For the text-containing cell, return its midpoint in (X, Y) coordinate format. 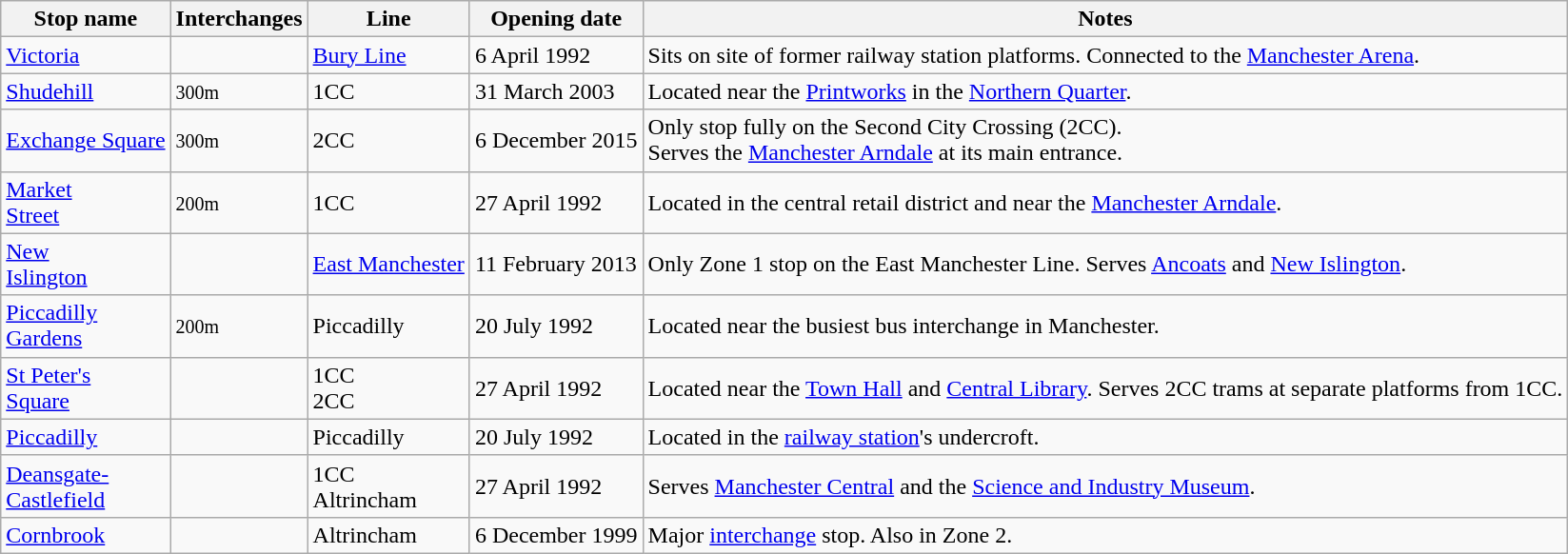
2CC (388, 141)
Bury Line (388, 55)
1CC2CC (388, 388)
Line (388, 19)
Shudehill (86, 91)
Only Zone 1 stop on the East Manchester Line. Serves Ancoats and New Islington. (1105, 265)
East Manchester (388, 265)
Located near the Printworks in the Northern Quarter. (1105, 91)
St Peter'sSquare (86, 388)
Stop name (86, 19)
Opening date (556, 19)
Major interchange stop. Also in Zone 2. (1105, 535)
PiccadillyGardens (86, 326)
Sits on site of former railway station platforms. Connected to the Manchester Arena. (1105, 55)
6 December 2015 (556, 141)
1CCAltrincham (388, 485)
Altrincham (388, 535)
Located near the busiest bus interchange in Manchester. (1105, 326)
Serves Manchester Central and the Science and Industry Museum. (1105, 485)
31 March 2003 (556, 91)
Victoria (86, 55)
Exchange Square (86, 141)
Located near the Town Hall and Central Library. Serves 2CC trams at separate platforms from 1CC. (1105, 388)
11 February 2013 (556, 265)
Deansgate-Castlefield (86, 485)
Interchanges (239, 19)
6 December 1999 (556, 535)
Located in the central retail district and near the Manchester Arndale. (1105, 202)
Only stop fully on the Second City Crossing (2CC).Serves the Manchester Arndale at its main entrance. (1105, 141)
Located in the railway station's undercroft. (1105, 437)
6 April 1992 (556, 55)
NewIslington (86, 265)
Notes (1105, 19)
Cornbrook (86, 535)
MarketStreet (86, 202)
